Determine the (X, Y) coordinate at the center of the cell enclosing the given text.  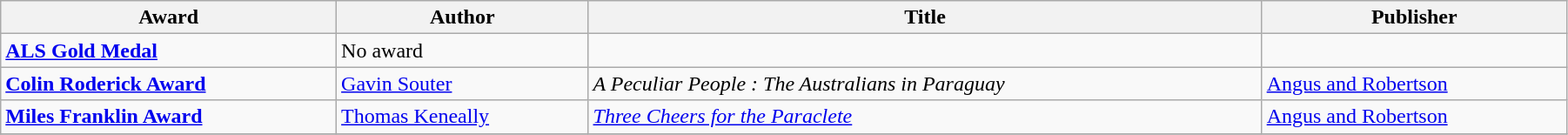
No award (463, 51)
A Peculiar People : The Australians in Paraguay (925, 84)
Gavin Souter (463, 84)
Three Cheers for the Paraclete (925, 117)
Thomas Keneally (463, 117)
Miles Franklin Award (169, 117)
Colin Roderick Award (169, 84)
Publisher (1414, 17)
Title (925, 17)
ALS Gold Medal (169, 51)
Award (169, 17)
Author (463, 17)
